Pinpoint the cell where the given text exists, returning its [X, Y] midpoint coordinate. 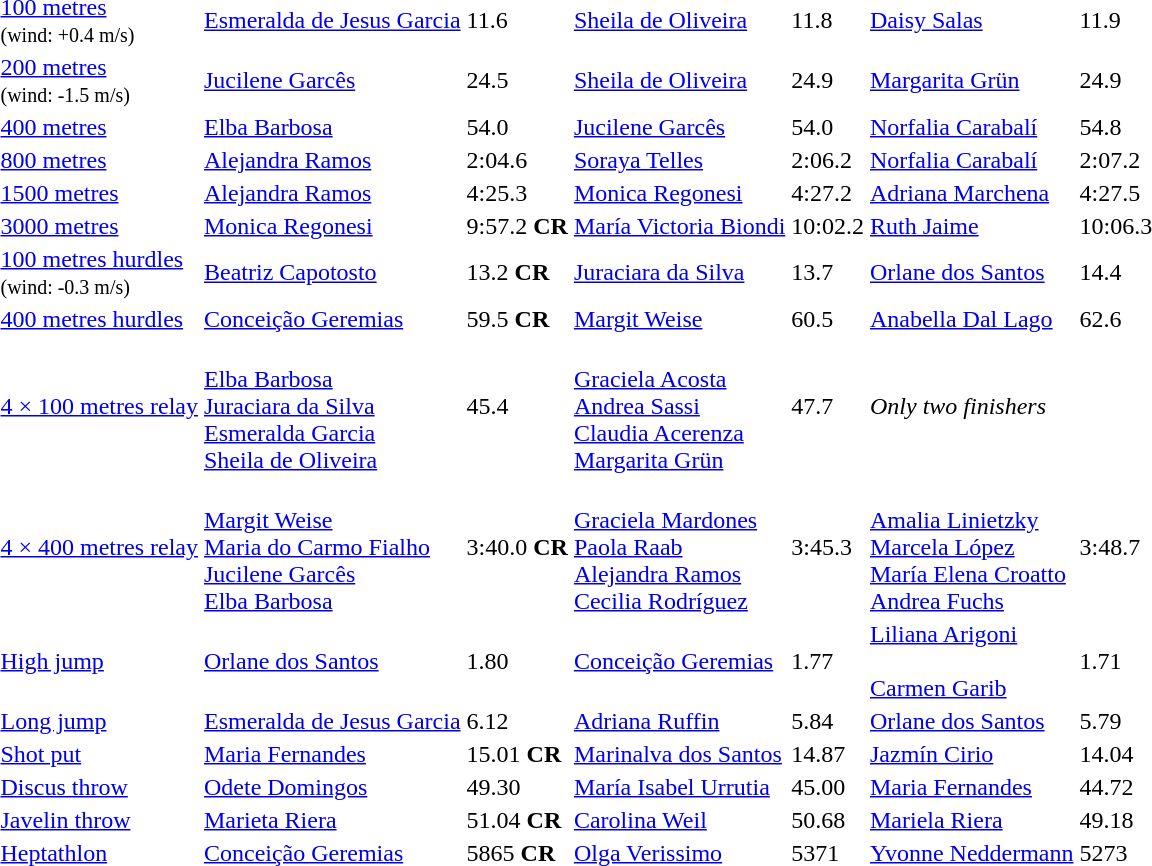
45.00 [828, 787]
2:06.2 [828, 160]
Graciela MardonesPaola RaabAlejandra RamosCecilia Rodríguez [679, 547]
3:45.3 [828, 547]
2:04.6 [517, 160]
Adriana Marchena [972, 193]
Ruth Jaime [972, 226]
45.4 [517, 406]
Liliana Arigoni Carmen Garib [972, 661]
1.80 [517, 661]
Beatriz Capotosto [332, 272]
Mariela Riera [972, 820]
Odete Domingos [332, 787]
Carolina Weil [679, 820]
13.2 CR [517, 272]
51.04 CR [517, 820]
9:57.2 CR [517, 226]
Margit Weise [679, 319]
María Victoria Biondi [679, 226]
Elba BarbosaJuraciara da SilvaEsmeralda GarciaSheila de Oliveira [332, 406]
3:40.0 CR [517, 547]
Esmeralda de Jesus Garcia [332, 721]
María Isabel Urrutia [679, 787]
59.5 CR [517, 319]
49.30 [517, 787]
Elba Barbosa [332, 127]
Soraya Telles [679, 160]
Margarita Grün [972, 80]
60.5 [828, 319]
Graciela AcostaAndrea SassiClaudia AcerenzaMargarita Grün [679, 406]
10:02.2 [828, 226]
6.12 [517, 721]
Amalia LinietzkyMarcela LópezMaría Elena CroattoAndrea Fuchs [972, 547]
Only two finishers [972, 406]
24.5 [517, 80]
50.68 [828, 820]
Margit WeiseMaria do Carmo FialhoJucilene GarcêsElba Barbosa [332, 547]
Sheila de Oliveira [679, 80]
1.77 [828, 661]
Jazmín Cirio [972, 754]
4:27.2 [828, 193]
15.01 CR [517, 754]
Marinalva dos Santos [679, 754]
4:25.3 [517, 193]
Juraciara da Silva [679, 272]
Adriana Ruffin [679, 721]
Anabella Dal Lago [972, 319]
Marieta Riera [332, 820]
14.87 [828, 754]
24.9 [828, 80]
13.7 [828, 272]
5.84 [828, 721]
47.7 [828, 406]
